Locate the cell with the specified text and output its (x, y) center coordinate. 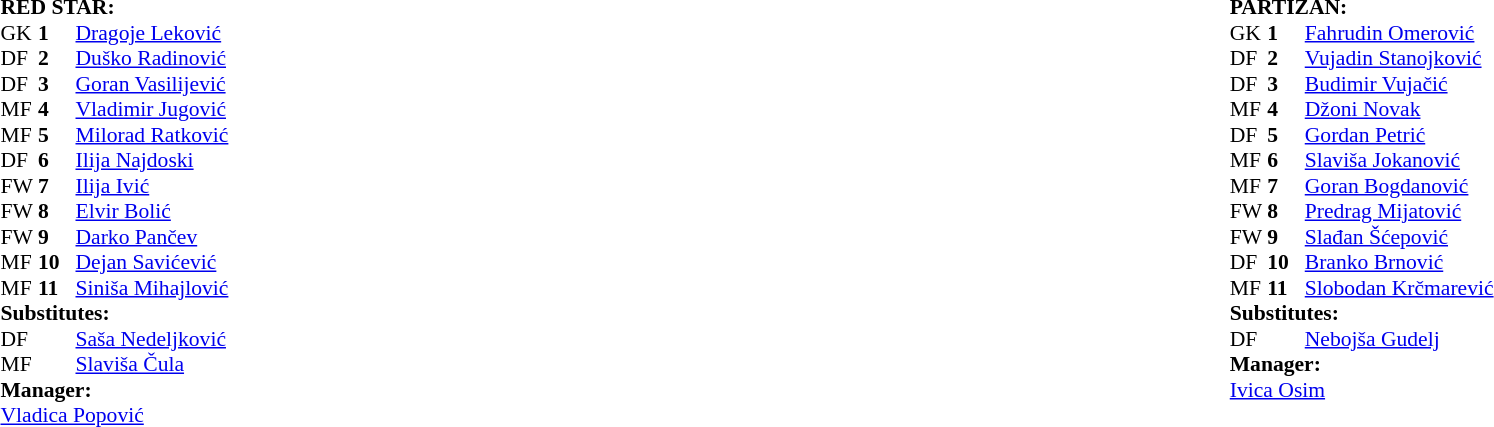
Manager: (188, 390)
Slaviša Čula (226, 365)
Substitutes: (188, 313)
Duško Radinović (226, 59)
Dejan Savićević (226, 263)
Dragoje Leković (226, 33)
Goran Vasilijević (226, 84)
Ilija Ivić (226, 186)
Ilija Najdoski (226, 161)
Elvir Bolić (226, 211)
Milorad Ratković (226, 135)
Vladimir Jugović (226, 109)
Saša Nedeljković (226, 339)
Darko Pančev (226, 237)
Siniša Mihajlović (226, 288)
